Provide the [x, y] coordinate of the cell's center where the given text is located.  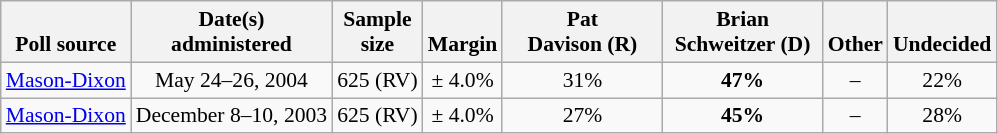
December 8–10, 2003 [232, 116]
Date(s)administered [232, 32]
BrianSchweitzer (D) [743, 32]
22% [942, 80]
Samplesize [378, 32]
27% [582, 116]
Poll source [66, 32]
May 24–26, 2004 [232, 80]
31% [582, 80]
Undecided [942, 32]
Other [856, 32]
45% [743, 116]
47% [743, 80]
Margin [463, 32]
28% [942, 116]
PatDavison (R) [582, 32]
